Locate the cell with the specified text and output its [x, y] center coordinate. 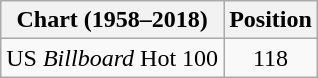
Position [271, 20]
US Billboard Hot 100 [112, 58]
Chart (1958–2018) [112, 20]
118 [271, 58]
